Pinpoint the cell where the given text exists, returning its [x, y] midpoint coordinate. 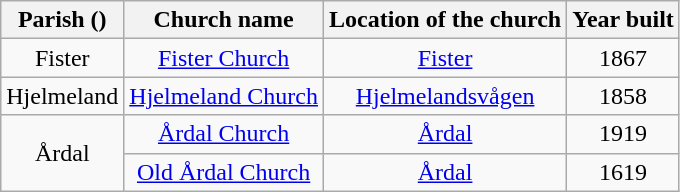
1619 [624, 172]
1858 [624, 96]
Old Årdal Church [224, 172]
1867 [624, 58]
Hjelmeland [62, 96]
Year built [624, 20]
1919 [624, 134]
Location of the church [444, 20]
Årdal Church [224, 134]
Hjelmelandsvågen [444, 96]
Parish () [62, 20]
Fister Church [224, 58]
Church name [224, 20]
Hjelmeland Church [224, 96]
